Detect which cell encompasses the target text, then output its [x, y] center coordinate. 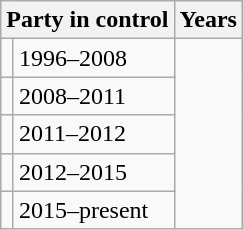
2012–2015 [94, 172]
2008–2011 [94, 96]
2015–present [94, 210]
Party in control [88, 20]
1996–2008 [94, 58]
2011–2012 [94, 134]
Years [208, 20]
